Locate the cell with the specified text and output its (x, y) center coordinate. 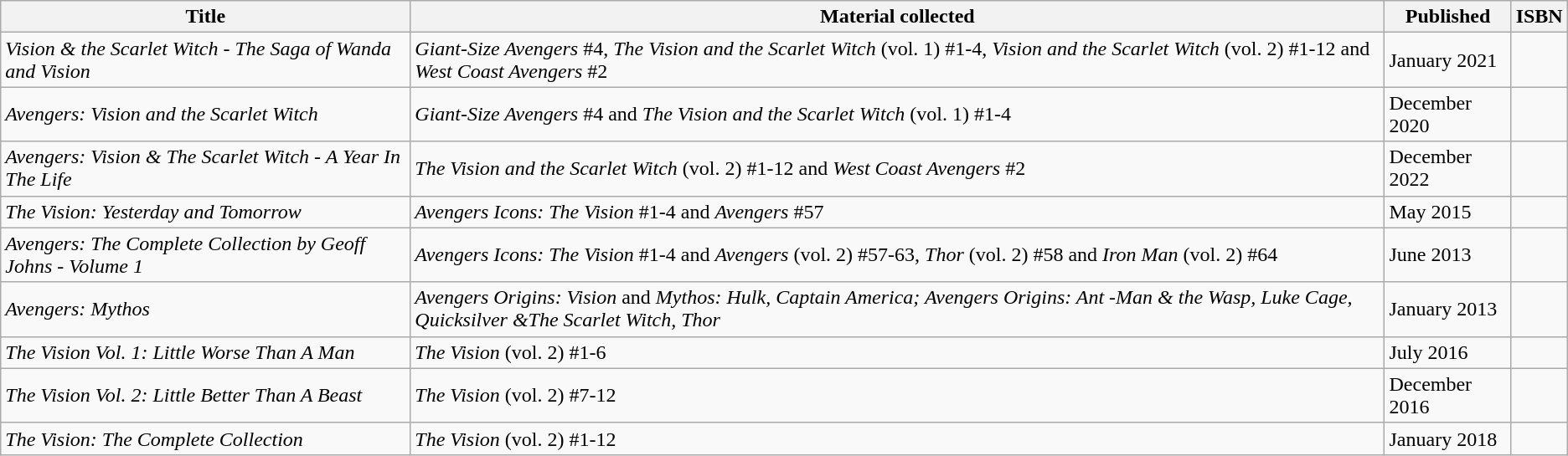
Giant-Size Avengers #4, The Vision and the Scarlet Witch (vol. 1) #1-4, Vision and the Scarlet Witch (vol. 2) #1-12 and West Coast Avengers #2 (898, 60)
January 2021 (1447, 60)
Avengers Icons: The Vision #1-4 and Avengers #57 (898, 212)
December 2016 (1447, 395)
Avengers: Vision & The Scarlet Witch - A Year In The Life (206, 169)
May 2015 (1447, 212)
The Vision (vol. 2) #7-12 (898, 395)
July 2016 (1447, 352)
December 2022 (1447, 169)
Title (206, 17)
Vision & the Scarlet Witch - The Saga of Wanda and Vision (206, 60)
The Vision Vol. 1: Little Worse Than A Man (206, 352)
ISBN (1540, 17)
The Vision and the Scarlet Witch (vol. 2) #1-12 and West Coast Avengers #2 (898, 169)
The Vision Vol. 2: Little Better Than A Beast (206, 395)
The Vision: The Complete Collection (206, 438)
January 2013 (1447, 310)
Avengers: Vision and the Scarlet Witch (206, 114)
Avengers Icons: The Vision #1-4 and Avengers (vol. 2) #57-63, Thor (vol. 2) #58 and Iron Man (vol. 2) #64 (898, 254)
January 2018 (1447, 438)
The Vision (vol. 2) #1-12 (898, 438)
Avengers: Mythos (206, 310)
Avengers: The Complete Collection by Geoff Johns - Volume 1 (206, 254)
The Vision (vol. 2) #1-6 (898, 352)
Published (1447, 17)
Giant-Size Avengers #4 and The Vision and the Scarlet Witch (vol. 1) #1-4 (898, 114)
Material collected (898, 17)
The Vision: Yesterday and Tomorrow (206, 212)
Avengers Origins: Vision and Mythos: Hulk, Captain America; Avengers Origins: Ant -Man & the Wasp, Luke Cage, Quicksilver &The Scarlet Witch, Thor (898, 310)
December 2020 (1447, 114)
June 2013 (1447, 254)
